Extract the (x, y) coordinate from the center of the cell holding the provided text.  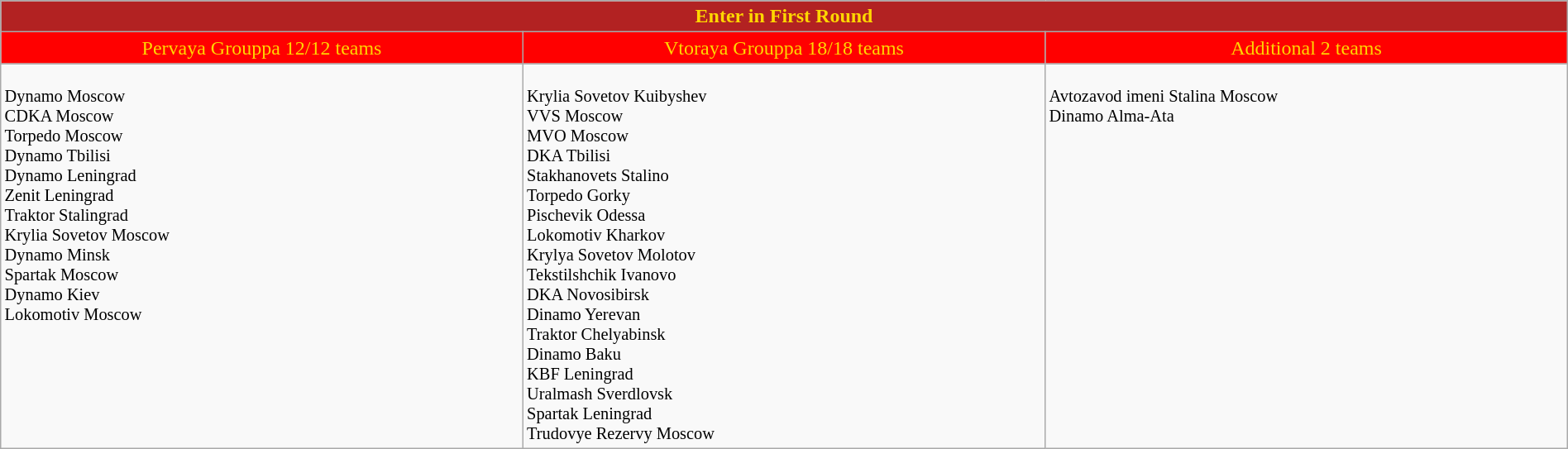
Enter in First Round (784, 17)
Avtozavod imeni Stalina Moscow Dinamo Alma-Ata (1307, 256)
Additional 2 teams (1307, 48)
Vtoraya Grouppa 18/18 teams (784, 48)
Pervaya Grouppa 12/12 teams (262, 48)
